Search for the cell housing the specified text and yield its [x, y] center coordinate. 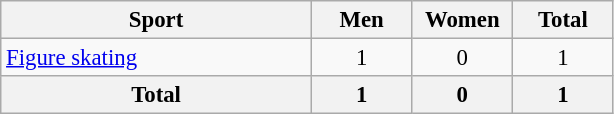
Men [362, 20]
Figure skating [156, 58]
Women [462, 20]
Sport [156, 20]
